Detect which cell encompasses the target text, then output its [x, y] center coordinate. 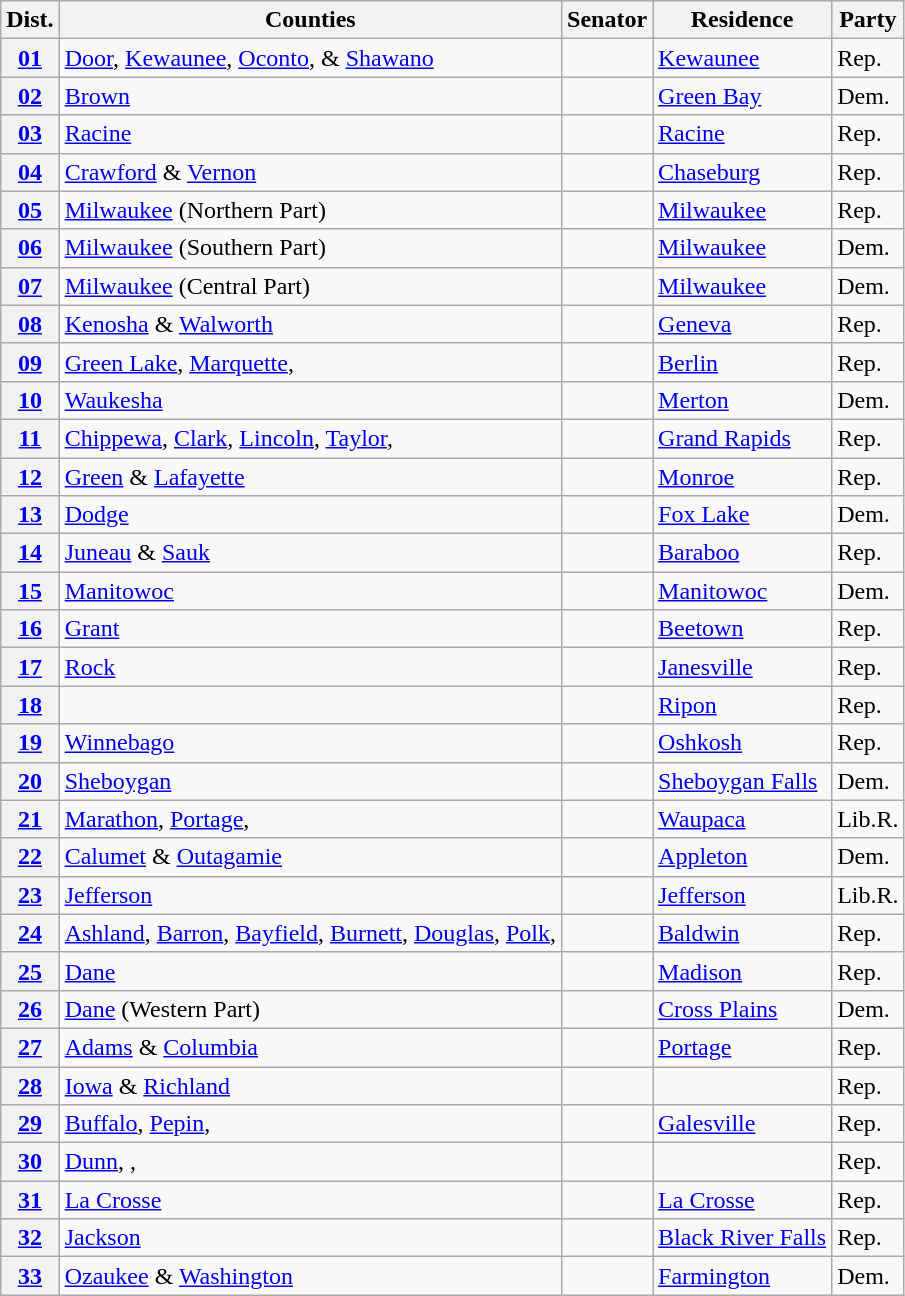
Jackson [310, 1238]
09 [30, 362]
Merton [742, 400]
Buffalo, Pepin, [310, 1124]
Milwaukee (Southern Part) [310, 248]
Counties [310, 20]
Black River Falls [742, 1238]
05 [30, 210]
Galesville [742, 1124]
21 [30, 819]
06 [30, 248]
Kenosha & Walworth [310, 324]
22 [30, 857]
Dist. [30, 20]
Kewaunee [742, 58]
Green Bay [742, 96]
Berlin [742, 362]
Geneva [742, 324]
Farmington [742, 1276]
10 [30, 400]
02 [30, 96]
Grant [310, 629]
Crawford & Vernon [310, 172]
Sheboygan [310, 781]
Waukesha [310, 400]
Door, Kewaunee, Oconto, & Shawano [310, 58]
Portage [742, 1047]
18 [30, 705]
04 [30, 172]
32 [30, 1238]
15 [30, 591]
33 [30, 1276]
Sheboygan Falls [742, 781]
17 [30, 667]
Green & Lafayette [310, 477]
Calumet & Outagamie [310, 857]
Madison [742, 971]
Waupaca [742, 819]
14 [30, 553]
Milwaukee (Central Part) [310, 286]
08 [30, 324]
Dodge [310, 515]
27 [30, 1047]
13 [30, 515]
Monroe [742, 477]
Juneau & Sauk [310, 553]
Chippewa, Clark, Lincoln, Taylor, [310, 438]
23 [30, 895]
24 [30, 933]
Residence [742, 20]
Green Lake, Marquette, [310, 362]
Ozaukee & Washington [310, 1276]
20 [30, 781]
Dane (Western Part) [310, 1009]
Ashland, Barron, Bayfield, Burnett, Douglas, Polk, [310, 933]
Dunn, , [310, 1162]
Dane [310, 971]
Janesville [742, 667]
26 [30, 1009]
31 [30, 1200]
28 [30, 1085]
Milwaukee (Northern Part) [310, 210]
Winnebago [310, 743]
11 [30, 438]
Oshkosh [742, 743]
25 [30, 971]
Beetown [742, 629]
Ripon [742, 705]
Marathon, Portage, [310, 819]
30 [30, 1162]
Adams & Columbia [310, 1047]
Baraboo [742, 553]
Appleton [742, 857]
Baldwin [742, 933]
01 [30, 58]
Iowa & Richland [310, 1085]
Cross Plains [742, 1009]
07 [30, 286]
Fox Lake [742, 515]
Party [868, 20]
03 [30, 134]
Senator [608, 20]
Chaseburg [742, 172]
29 [30, 1124]
16 [30, 629]
Rock [310, 667]
Grand Rapids [742, 438]
Brown [310, 96]
12 [30, 477]
19 [30, 743]
